Find where the given text appears and provide that cell's center as (x, y) coordinate. 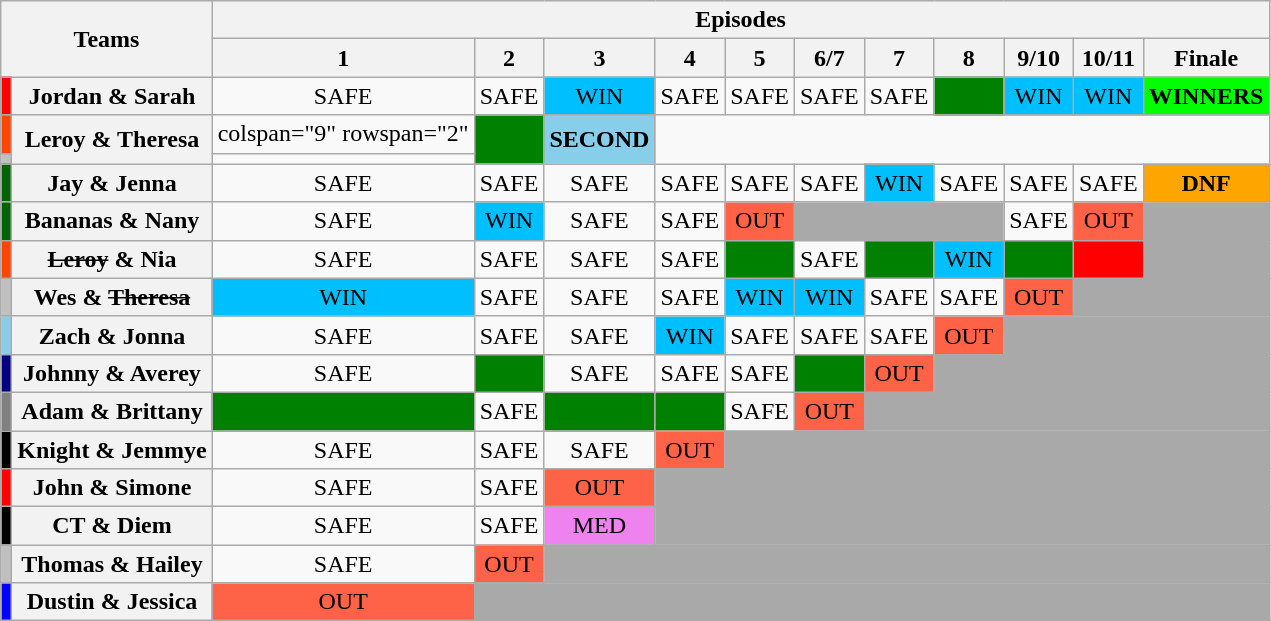
4 (690, 58)
Finale (1206, 58)
CT & Diem (112, 526)
7 (899, 58)
6/7 (829, 58)
10/11 (1108, 58)
2 (509, 58)
colspan="9" rowspan="2" (343, 134)
9/10 (1039, 58)
DNF (1206, 183)
MED (600, 526)
Zach & Jonna (112, 335)
5 (760, 58)
3 (600, 58)
SECOND (600, 140)
1 (343, 58)
Wes & Theresa (112, 297)
Knight & Jemmye (112, 449)
John & Simone (112, 488)
Adam & Brittany (112, 411)
Leroy & Theresa (112, 140)
Bananas & Nany (112, 221)
WINNERS (1206, 96)
Teams (106, 39)
Dustin & Jessica (112, 602)
8 (969, 58)
Leroy & Nia (112, 259)
Thomas & Hailey (112, 564)
Episodes (740, 20)
Jay & Jenna (112, 183)
Jordan & Sarah (112, 96)
Johnny & Averey (112, 373)
